Provide the [X, Y] coordinate of the cell's center where the given text is located.  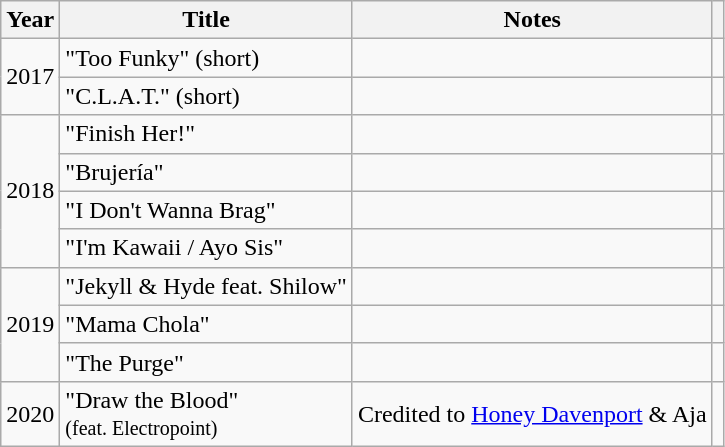
Year [30, 20]
"Finish Her!" [206, 134]
"Mama Chola" [206, 324]
2019 [30, 324]
"I'm Kawaii / Ayo Sis" [206, 248]
Title [206, 20]
"Jekyll & Hyde feat. Shilow" [206, 286]
"C.L.A.T." (short) [206, 96]
Credited to Honey Davenport & Aja [532, 414]
"The Purge" [206, 362]
"Draw the Blood"(feat. Electropoint) [206, 414]
"Brujería" [206, 172]
"Too Funky" (short) [206, 58]
"I Don't Wanna Brag" [206, 210]
2017 [30, 77]
Notes [532, 20]
2018 [30, 191]
2020 [30, 414]
